Return the [X, Y] coordinate for the center point of the cell that contains the specified text.  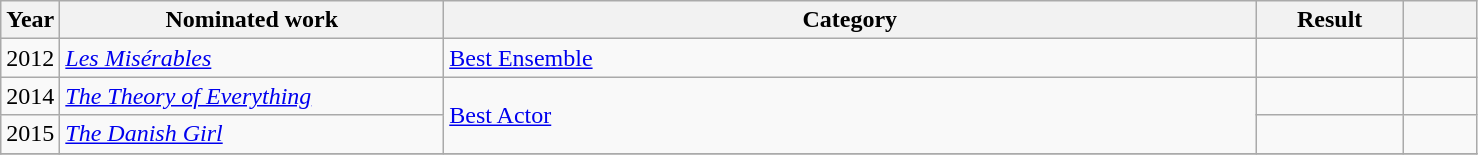
Best Actor [850, 115]
Nominated work [252, 20]
The Theory of Everything [252, 96]
Year [30, 20]
The Danish Girl [252, 134]
2015 [30, 134]
2014 [30, 96]
2012 [30, 58]
Best Ensemble [850, 58]
Les Misérables [252, 58]
Category [850, 20]
Result [1330, 20]
